From the cell containing the given text, extract its center point as (x, y) coordinate. 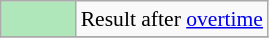
Result after overtime (172, 19)
